Determine the [X, Y] coordinate at the center of the cell enclosing the given text.  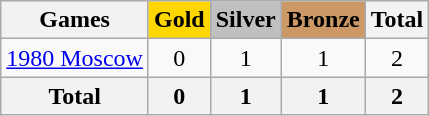
1980 Moscow [75, 58]
Gold [179, 20]
Games [75, 20]
Silver [246, 20]
Bronze [323, 20]
